Determine the [X, Y] coordinate at the center of the cell enclosing the given text.  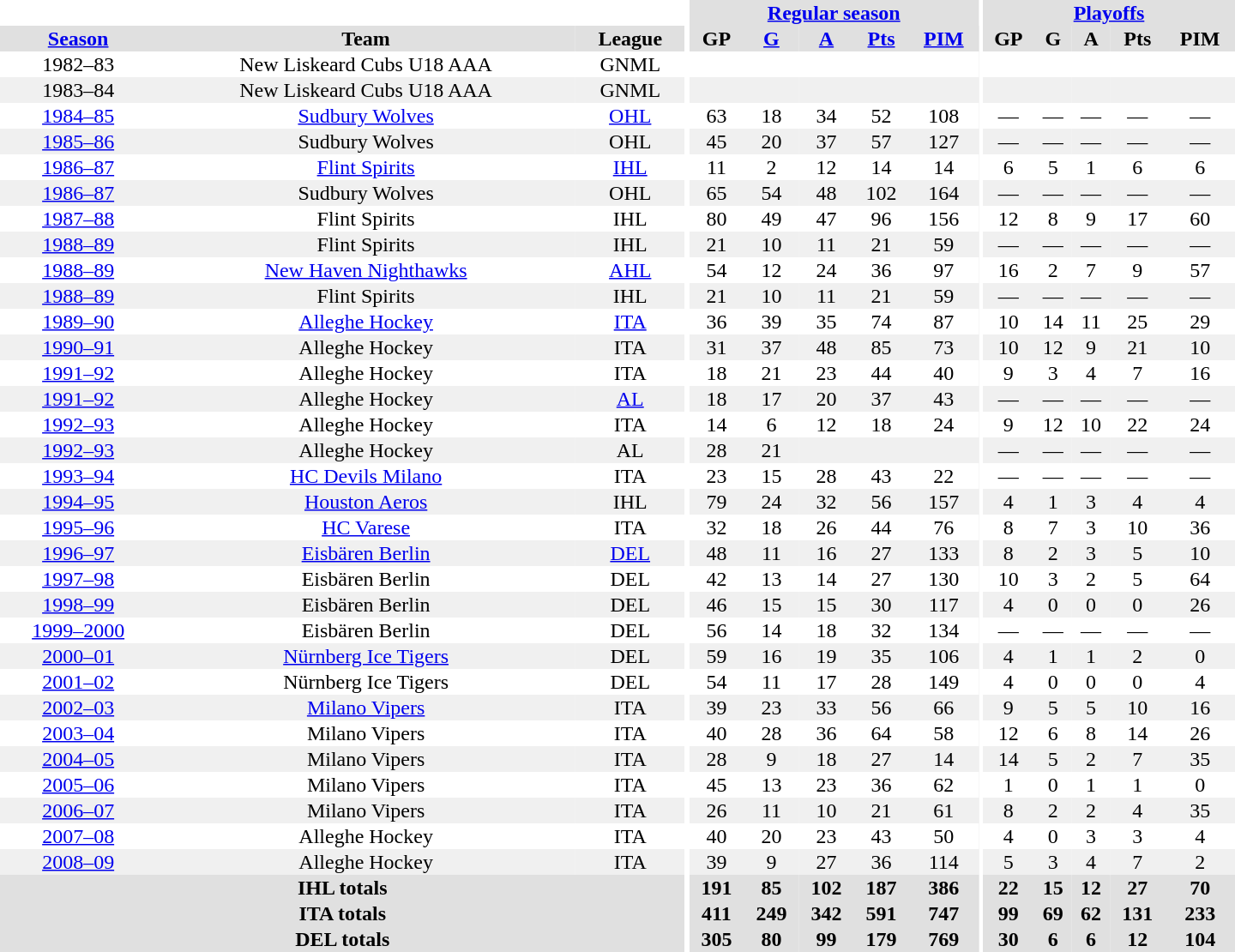
133 [944, 553]
AHL [630, 270]
1998–99 [78, 605]
2002–03 [78, 708]
179 [882, 939]
52 [882, 116]
1995–96 [78, 527]
1996–97 [78, 553]
46 [716, 605]
156 [944, 219]
1989–90 [78, 322]
114 [944, 862]
63 [716, 116]
97 [944, 270]
127 [944, 142]
19 [826, 656]
66 [944, 708]
79 [716, 502]
25 [1137, 322]
1990–91 [78, 347]
747 [944, 913]
149 [944, 682]
249 [771, 913]
1985–86 [78, 142]
1997–98 [78, 579]
233 [1200, 913]
1993–94 [78, 476]
60 [1200, 219]
69 [1053, 913]
96 [882, 219]
IHL totals [342, 888]
1983–84 [78, 90]
1987–88 [78, 219]
2001–02 [78, 682]
342 [826, 913]
65 [716, 193]
134 [944, 630]
386 [944, 888]
33 [826, 708]
164 [944, 193]
2005–06 [78, 785]
76 [944, 527]
2003–04 [78, 733]
47 [826, 219]
2004–05 [78, 759]
HC Varese [365, 527]
Playoffs [1109, 13]
58 [944, 733]
31 [716, 347]
130 [944, 579]
42 [716, 579]
Team [365, 39]
87 [944, 322]
Regular season [834, 13]
Houston Aeros [365, 502]
Season [78, 39]
1982–83 [78, 64]
74 [882, 322]
1999–2000 [78, 630]
49 [771, 219]
131 [1137, 913]
1984–85 [78, 116]
769 [944, 939]
108 [944, 116]
1994–95 [78, 502]
50 [944, 836]
29 [1200, 322]
191 [716, 888]
HC Devils Milano [365, 476]
New Haven Nighthawks [365, 270]
117 [944, 605]
106 [944, 656]
70 [1200, 888]
591 [882, 913]
73 [944, 347]
61 [944, 810]
34 [826, 116]
DEL totals [342, 939]
League [630, 39]
157 [944, 502]
104 [1200, 939]
187 [882, 888]
2006–07 [78, 810]
2000–01 [78, 656]
ITA totals [342, 913]
411 [716, 913]
305 [716, 939]
2008–09 [78, 862]
2007–08 [78, 836]
